Extract the (x, y) coordinate from the center of the cell holding the provided text.  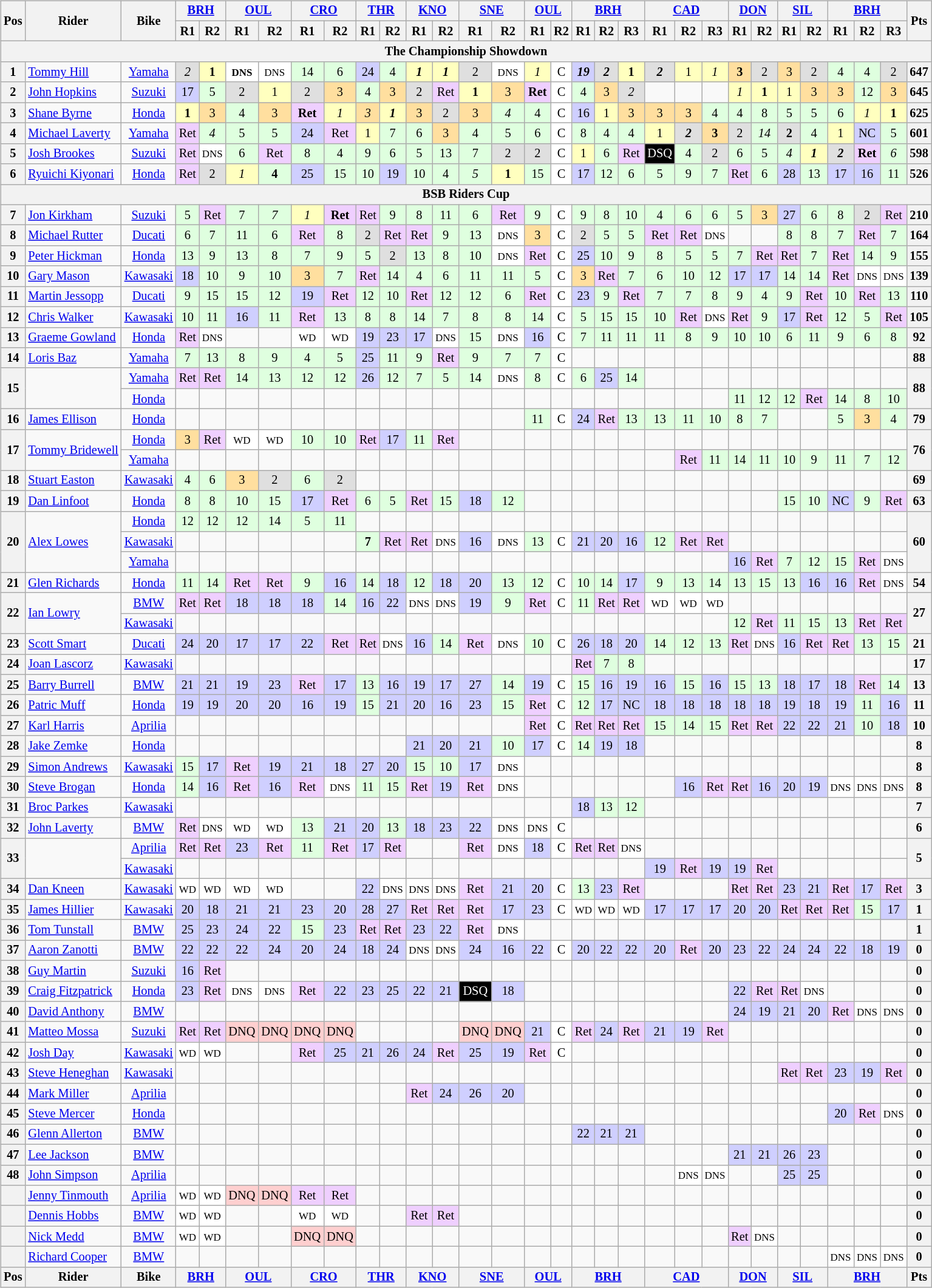
69 (919, 481)
36 (13, 930)
47 (13, 1154)
110 (919, 297)
Graeme Gowland (73, 337)
Ian Lowry (73, 613)
John Hopkins (73, 92)
Patric Muff (73, 705)
40 (13, 1012)
32 (13, 828)
Ryuichi Kiyonari (73, 174)
79 (919, 419)
31 (13, 807)
54 (919, 583)
Guy Martin (73, 971)
Michael Laverty (73, 134)
Broc Parkes (73, 807)
Chris Walker (73, 317)
John Simpson (73, 1175)
139 (919, 276)
Simon Andrews (73, 767)
Shane Byrne (73, 113)
The Championship Showdown (466, 52)
Tommy Hill (73, 72)
Jake Zemke (73, 746)
63 (919, 501)
43 (13, 1073)
33 (13, 858)
Scott Smart (73, 644)
James Hillier (73, 910)
Josh Day (73, 1052)
Richard Cooper (73, 1257)
601 (919, 134)
42 (13, 1052)
Alex Lowes (73, 541)
Michael Rutter (73, 236)
Glenn Allerton (73, 1134)
Steve Mercer (73, 1114)
39 (13, 991)
Nick Medd (73, 1236)
Stuart Easton (73, 481)
155 (919, 256)
David Anthony (73, 1012)
BSB Riders Cup (466, 195)
164 (919, 236)
44 (13, 1093)
625 (919, 113)
48 (13, 1175)
37 (13, 951)
210 (919, 215)
46 (13, 1134)
Jon Kirkham (73, 215)
Dan Kneen (73, 889)
30 (13, 787)
Mark Miller (73, 1093)
34 (13, 889)
526 (919, 174)
Gary Mason (73, 276)
Tom Tunstall (73, 930)
Matteo Mossa (73, 1032)
Steve Brogan (73, 787)
92 (919, 337)
Peter Hickman (73, 256)
James Ellison (73, 419)
41 (13, 1032)
Loris Baz (73, 358)
Barry Burrell (73, 685)
45 (13, 1114)
Aaron Zanotti (73, 951)
Dan Linfoot (73, 501)
Martin Jessopp (73, 297)
Glen Richards (73, 583)
105 (919, 317)
Tommy Bridewell (73, 449)
29 (13, 767)
60 (919, 541)
Karl Harris (73, 726)
598 (919, 154)
647 (919, 72)
76 (919, 449)
Dennis Hobbs (73, 1216)
35 (13, 910)
Lee Jackson (73, 1154)
Craig Fitzpatrick (73, 991)
645 (919, 92)
Josh Brookes (73, 154)
John Laverty (73, 828)
Steve Heneghan (73, 1073)
Jenny Tinmouth (73, 1196)
Joan Lascorz (73, 665)
38 (13, 971)
